Pinpoint the cell where the given text exists, returning its [X, Y] midpoint coordinate. 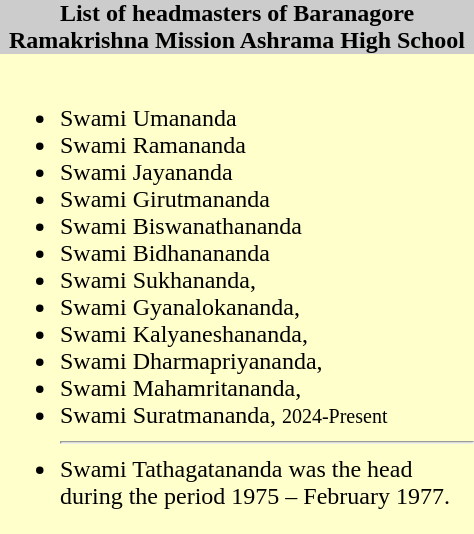
List of headmasters of Baranagore Ramakrishna Mission Ashrama High School [237, 27]
